Output the (x, y) coordinate of the center of the cell containing the given text.  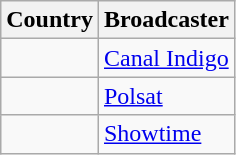
Showtime (166, 134)
Polsat (166, 96)
Canal Indigo (166, 58)
Broadcaster (166, 20)
Country (50, 20)
